Determine the [X, Y] coordinate at the center of the cell enclosing the given text.  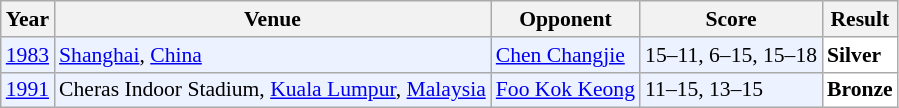
15–11, 6–15, 15–18 [731, 55]
11–15, 13–15 [731, 90]
Chen Changjie [566, 55]
1991 [28, 90]
Shanghai, China [272, 55]
Cheras Indoor Stadium, Kuala Lumpur, Malaysia [272, 90]
Result [860, 19]
Venue [272, 19]
Foo Kok Keong [566, 90]
Silver [860, 55]
1983 [28, 55]
Bronze [860, 90]
Score [731, 19]
Opponent [566, 19]
Year [28, 19]
